Search for the cell housing the specified text and yield its (X, Y) center coordinate. 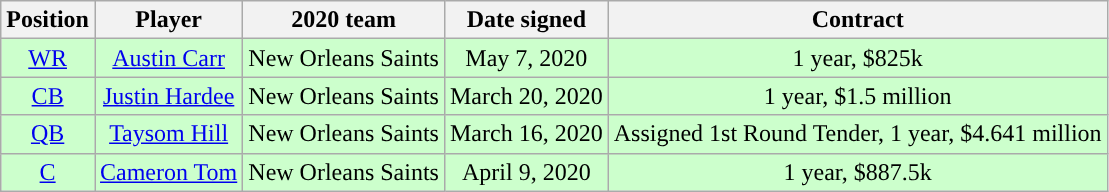
2020 team (344, 20)
1 year, $1.5 million (858, 96)
WR (48, 58)
Date signed (526, 20)
Player (168, 20)
C (48, 172)
May 7, 2020 (526, 58)
QB (48, 134)
March 16, 2020 (526, 134)
April 9, 2020 (526, 172)
Taysom Hill (168, 134)
1 year, $825k (858, 58)
Cameron Tom (168, 172)
1 year, $887.5k (858, 172)
Position (48, 20)
CB (48, 96)
Justin Hardee (168, 96)
Austin Carr (168, 58)
March 20, 2020 (526, 96)
Assigned 1st Round Tender, 1 year, $4.641 million (858, 134)
Contract (858, 20)
